Determine the [X, Y] coordinate at the center of the cell enclosing the given text.  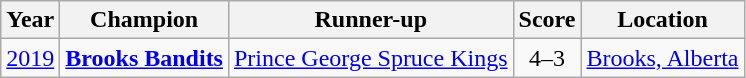
Prince George Spruce Kings [370, 58]
Location [662, 20]
Runner-up [370, 20]
Champion [144, 20]
Brooks Bandits [144, 58]
Brooks, Alberta [662, 58]
4–3 [547, 58]
2019 [30, 58]
Year [30, 20]
Score [547, 20]
